Pinpoint the cell where the given text exists, returning its [x, y] midpoint coordinate. 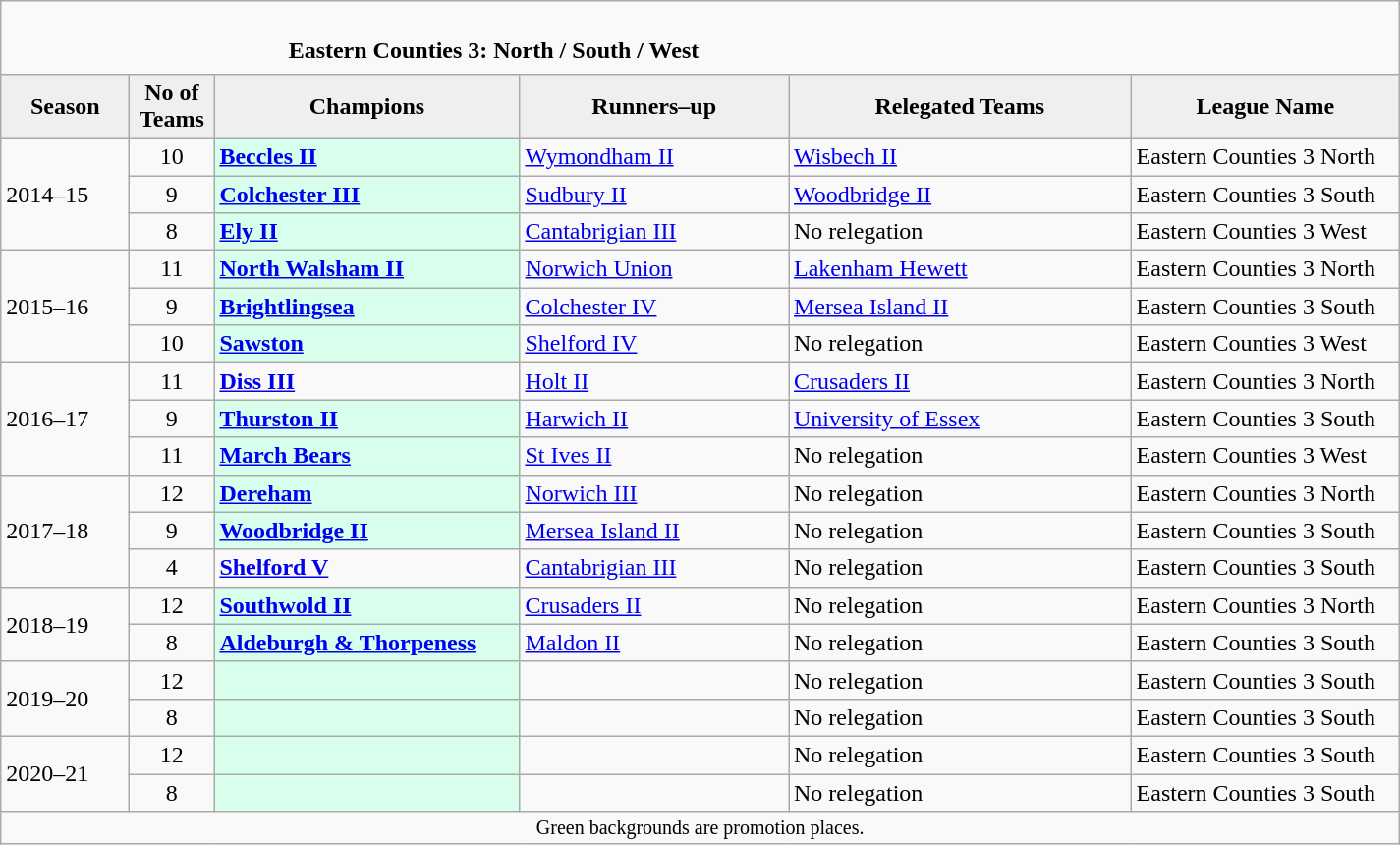
Colchester III [367, 194]
Colchester IV [654, 307]
Dereham [367, 493]
2014–15 [65, 194]
Harwich II [654, 419]
Wymondham II [654, 156]
2018–19 [65, 624]
2020–21 [65, 773]
4 [172, 568]
Norwich III [654, 493]
Champions [367, 106]
2015–16 [65, 307]
2019–20 [65, 699]
Holt II [654, 381]
University of Essex [959, 419]
Wisbech II [959, 156]
Shelford IV [654, 344]
Norwich Union [654, 269]
North Walsham II [367, 269]
Diss III [367, 381]
Relegated Teams [959, 106]
Aldeburgh & Thorpeness [367, 643]
No of Teams [172, 106]
Season [65, 106]
2016–17 [65, 419]
St Ives II [654, 456]
Shelford V [367, 568]
Thurston II [367, 419]
2017–18 [65, 531]
Lakenham Hewett [959, 269]
Sawston [367, 344]
Sudbury II [654, 194]
Maldon II [654, 643]
Runners–up [654, 106]
Ely II [367, 232]
Brightlingsea [367, 307]
March Bears [367, 456]
Green backgrounds are promotion places. [700, 827]
League Name [1265, 106]
Southwold II [367, 605]
Beccles II [367, 156]
